Extract the (X, Y) coordinate from the center of the cell holding the provided text.  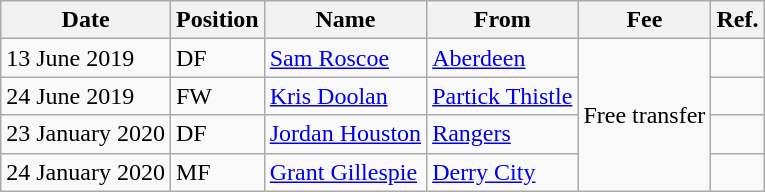
Rangers (502, 134)
Date (86, 20)
Position (217, 20)
FW (217, 96)
23 January 2020 (86, 134)
24 January 2020 (86, 172)
Grant Gillespie (345, 172)
From (502, 20)
MF (217, 172)
Name (345, 20)
Aberdeen (502, 58)
24 June 2019 (86, 96)
Ref. (738, 20)
Sam Roscoe (345, 58)
Jordan Houston (345, 134)
Kris Doolan (345, 96)
13 June 2019 (86, 58)
Free transfer (644, 115)
Derry City (502, 172)
Fee (644, 20)
Partick Thistle (502, 96)
